Pinpoint the cell where the given text exists, returning its [x, y] midpoint coordinate. 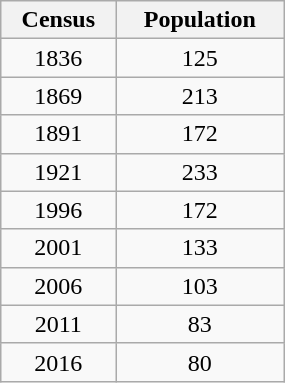
2001 [58, 248]
83 [200, 324]
213 [200, 96]
1869 [58, 96]
1836 [58, 58]
1921 [58, 172]
125 [200, 58]
233 [200, 172]
Population [200, 20]
2016 [58, 362]
80 [200, 362]
2011 [58, 324]
1891 [58, 134]
2006 [58, 286]
Census [58, 20]
103 [200, 286]
1996 [58, 210]
133 [200, 248]
